Capture the cell that displays the provided text and extract its (x, y) central coordinate. 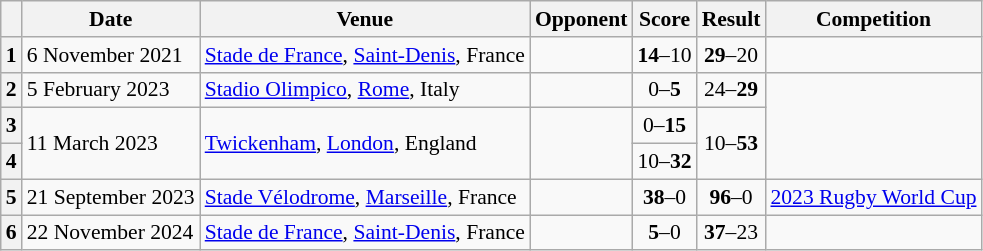
21 September 2023 (111, 197)
24–29 (732, 90)
0–15 (664, 126)
Opponent (582, 19)
10–53 (732, 144)
38–0 (664, 197)
6 (12, 233)
96–0 (732, 197)
1 (12, 55)
5–0 (664, 233)
4 (12, 162)
Competition (873, 19)
Stade Vélodrome, Marseille, France (365, 197)
14–10 (664, 55)
Result (732, 19)
2023 Rugby World Cup (873, 197)
Stadio Olimpico, Rome, Italy (365, 90)
Twickenham, London, England (365, 144)
22 November 2024 (111, 233)
6 November 2021 (111, 55)
5 February 2023 (111, 90)
3 (12, 126)
29–20 (732, 55)
5 (12, 197)
Date (111, 19)
Score (664, 19)
10–32 (664, 162)
Venue (365, 19)
0–5 (664, 90)
11 March 2023 (111, 144)
37–23 (732, 233)
2 (12, 90)
